Extract the (x, y) coordinate from the center of the cell holding the provided text.  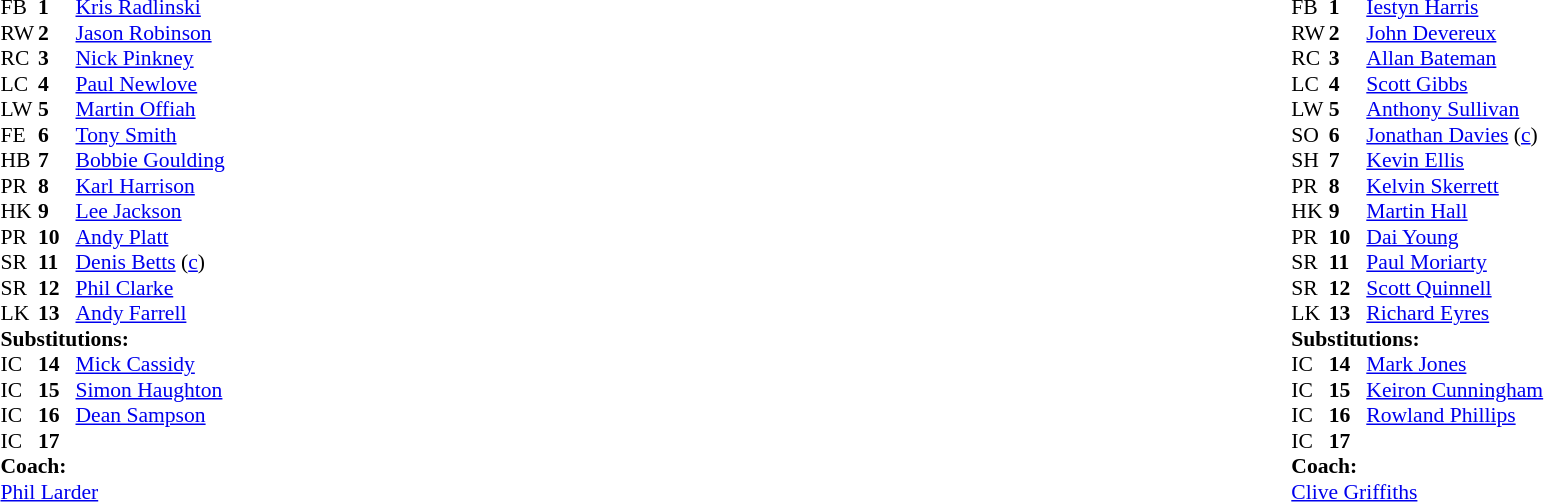
Rowland Phillips (1454, 415)
SH (1310, 161)
Andy Platt (150, 237)
Kelvin Skerrett (1454, 186)
Jonathan Davies (c) (1454, 135)
John Devereux (1454, 33)
Dai Young (1454, 237)
FE (19, 135)
Phil Clarke (150, 288)
Dean Sampson (150, 415)
Paul Newlove (150, 84)
Kevin Ellis (1454, 161)
Bobbie Goulding (150, 161)
SO (1310, 135)
Scott Quinnell (1454, 288)
Martin Offiah (150, 109)
Richard Eyres (1454, 313)
Keiron Cunningham (1454, 390)
Tony Smith (150, 135)
Anthony Sullivan (1454, 109)
Andy Farrell (150, 313)
Scott Gibbs (1454, 84)
Mick Cassidy (150, 365)
Allan Bateman (1454, 59)
Jason Robinson (150, 33)
Denis Betts (c) (150, 263)
Lee Jackson (150, 211)
Nick Pinkney (150, 59)
HB (19, 161)
Simon Haughton (150, 390)
Mark Jones (1454, 365)
Karl Harrison (150, 186)
Martin Hall (1454, 211)
Paul Moriarty (1454, 263)
